Return the (x, y) coordinate for the center point of the cell that contains the specified text.  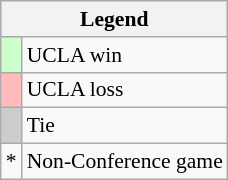
* (12, 162)
Legend (114, 19)
UCLA loss (125, 90)
Non-Conference game (125, 162)
UCLA win (125, 55)
Tie (125, 126)
